Return [x, y] of the center of cell containing provided text 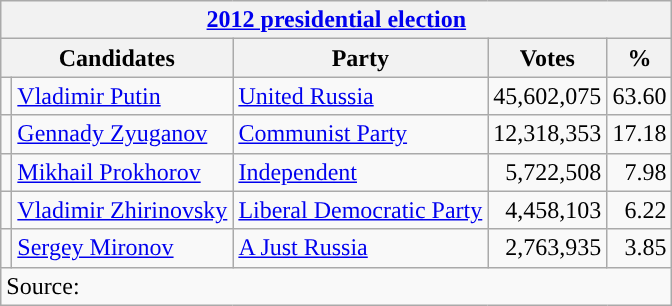
2,763,935 [548, 248]
63.60 [640, 96]
6.22 [640, 210]
5,722,508 [548, 172]
Vladimir Putin [122, 96]
4,458,103 [548, 210]
Communist Party [360, 134]
Independent [360, 172]
12,318,353 [548, 134]
Mikhail Prokhorov [122, 172]
Gennady Zyuganov [122, 134]
Vladimir Zhirinovsky [122, 210]
17.18 [640, 134]
A Just Russia [360, 248]
Sergey Mironov [122, 248]
Votes [548, 58]
Party [360, 58]
45,602,075 [548, 96]
United Russia [360, 96]
2012 presidential election [336, 20]
Source: [336, 286]
% [640, 58]
Candidates [117, 58]
3.85 [640, 248]
Liberal Democratic Party [360, 210]
7.98 [640, 172]
